Pinpoint the cell where the given text exists, returning its (X, Y) midpoint coordinate. 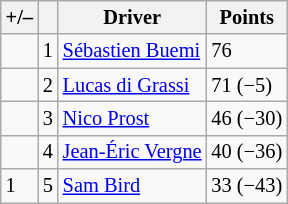
33 (−43) (248, 186)
Sam Bird (132, 186)
40 (−36) (248, 152)
76 (248, 51)
Jean-Éric Vergne (132, 152)
Driver (132, 17)
Sébastien Buemi (132, 51)
Points (248, 17)
46 (−30) (248, 118)
+/– (20, 17)
Lucas di Grassi (132, 85)
4 (48, 152)
Nico Prost (132, 118)
2 (48, 85)
71 (−5) (248, 85)
3 (48, 118)
5 (48, 186)
